Pinpoint the cell where the given text exists, returning its (X, Y) midpoint coordinate. 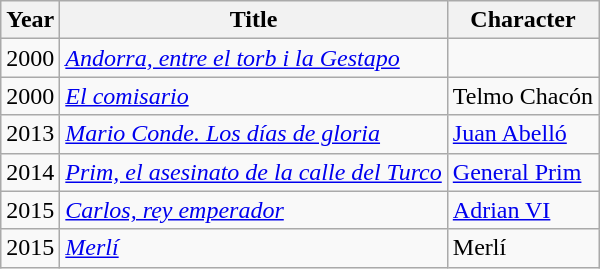
Carlos, rey emperador (254, 210)
Telmo Chacón (522, 96)
Title (254, 20)
Andorra, entre el torb i la Gestapo (254, 58)
Prim, el asesinato de la calle del Turco (254, 172)
Character (522, 20)
Adrian VI (522, 210)
General Prim (522, 172)
2013 (30, 134)
El comisario (254, 96)
2014 (30, 172)
Year (30, 20)
Mario Conde. Los días de gloria (254, 134)
Juan Abelló (522, 134)
